Search for the cell housing the specified text and yield its [x, y] center coordinate. 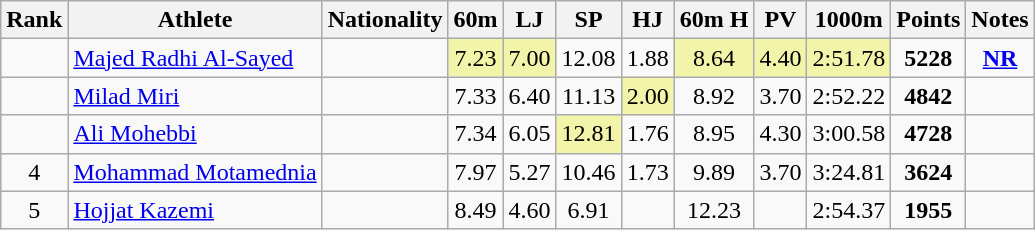
6.05 [530, 134]
8.64 [714, 58]
9.89 [714, 172]
5 [34, 210]
4728 [928, 134]
Notes [1000, 20]
Athlete [195, 20]
7.23 [476, 58]
2:51.78 [849, 58]
Points [928, 20]
12.23 [714, 210]
3624 [928, 172]
3:00.58 [849, 134]
5.27 [530, 172]
2:54.37 [849, 210]
4.30 [780, 134]
Hojjat Kazemi [195, 210]
Mohammad Motamednia [195, 172]
8.92 [714, 96]
4842 [928, 96]
1955 [928, 210]
Majed Radhi Al-Sayed [195, 58]
60m [476, 20]
8.95 [714, 134]
LJ [530, 20]
5228 [928, 58]
12.08 [588, 58]
2.00 [648, 96]
Rank [34, 20]
1.73 [648, 172]
12.81 [588, 134]
Ali Mohebbi [195, 134]
Milad Miri [195, 96]
8.49 [476, 210]
4.60 [530, 210]
4 [34, 172]
1.88 [648, 58]
7.97 [476, 172]
6.40 [530, 96]
7.33 [476, 96]
Nationality [385, 20]
1.76 [648, 134]
3:24.81 [849, 172]
6.91 [588, 210]
4.40 [780, 58]
7.34 [476, 134]
HJ [648, 20]
2:52.22 [849, 96]
1000m [849, 20]
60m H [714, 20]
PV [780, 20]
SP [588, 20]
NR [1000, 58]
10.46 [588, 172]
7.00 [530, 58]
11.13 [588, 96]
